For the text-containing cell, return its midpoint in (X, Y) coordinate format. 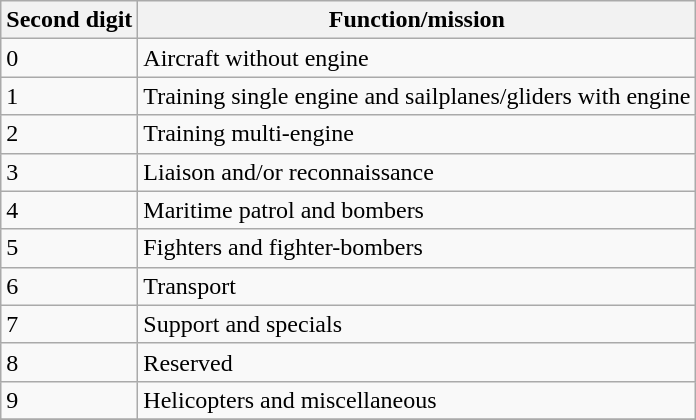
Fighters and fighter-bombers (417, 248)
Second digit (70, 20)
Reserved (417, 362)
3 (70, 172)
7 (70, 324)
2 (70, 134)
9 (70, 400)
5 (70, 248)
Function/mission (417, 20)
Maritime patrol and bombers (417, 210)
1 (70, 96)
8 (70, 362)
6 (70, 286)
Training multi-engine (417, 134)
4 (70, 210)
Liaison and/or reconnaissance (417, 172)
0 (70, 58)
Training single engine and sailplanes/gliders with engine (417, 96)
Support and specials (417, 324)
Aircraft without engine (417, 58)
Helicopters and miscellaneous (417, 400)
Transport (417, 286)
